Return the [X, Y] coordinate for the center point of the cell that contains the specified text.  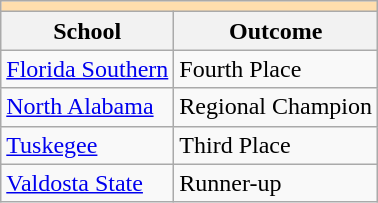
North Alabama [88, 107]
Tuskegee [88, 145]
Fourth Place [276, 69]
Third Place [276, 145]
Runner-up [276, 183]
Valdosta State [88, 183]
Outcome [276, 31]
School [88, 31]
Regional Champion [276, 107]
Florida Southern [88, 69]
